Find where the given text appears and provide that cell's center as (x, y) coordinate. 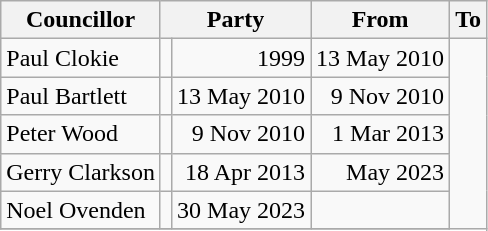
Peter Wood (81, 134)
30 May 2023 (242, 210)
1 Mar 2013 (380, 134)
18 Apr 2013 (242, 172)
1999 (242, 58)
Party (235, 20)
Paul Bartlett (81, 96)
Gerry Clarkson (81, 172)
From (380, 20)
Paul Clokie (81, 58)
Councillor (81, 20)
To (468, 20)
Noel Ovenden (81, 210)
May 2023 (380, 172)
